From the cell containing the given text, extract its center point as [X, Y] coordinate. 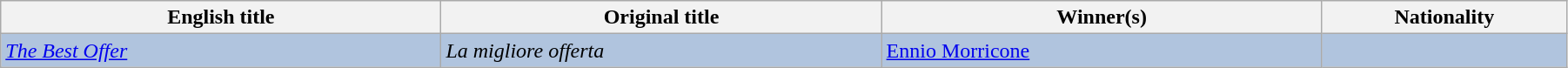
The Best Offer [221, 51]
Winner(s) [1102, 17]
Nationality [1444, 17]
Original title [661, 17]
La migliore offerta [661, 51]
English title [221, 17]
Ennio Morricone [1102, 51]
